Extract the [X, Y] coordinate from the center of the cell holding the provided text.  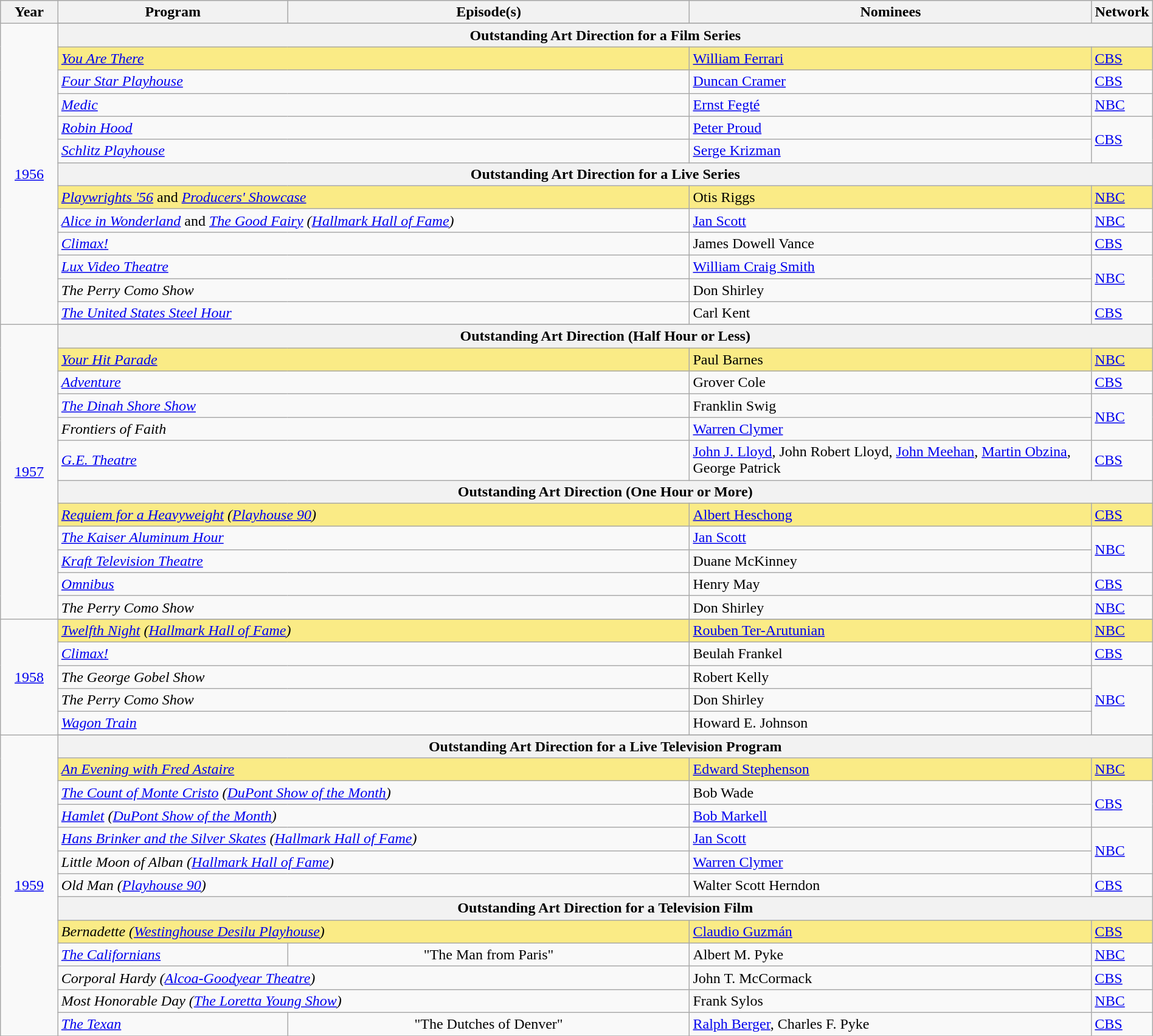
Robert Kelly [890, 677]
John T. McCormack [890, 978]
Duncan Cramer [890, 82]
"The Dutches of Denver" [489, 1024]
Kraft Television Theatre [373, 561]
Schlitz Playhouse [373, 151]
Wagon Train [373, 723]
Albert M. Pyke [890, 954]
Carl Kent [890, 313]
Old Man (Playhouse 90) [373, 885]
Grover Cole [890, 383]
Little Moon of Alban (Hallmark Hall of Fame) [373, 862]
Requiem for a Heavyweight (Playhouse 90) [373, 515]
Omnibus [373, 584]
Four Star Playhouse [373, 82]
Outstanding Art Direction for a Live Series [605, 174]
James Dowell Vance [890, 243]
The George Gobel Show [373, 677]
Outstanding Art Direction for a Live Television Program [605, 746]
Robin Hood [373, 128]
Claudio Guzmán [890, 931]
Otis Riggs [890, 197]
1956 [29, 174]
Hans Brinker and the Silver Skates (Hallmark Hall of Fame) [373, 839]
The Dinah Shore Show [373, 406]
Albert Heschong [890, 515]
Bob Wade [890, 793]
Henry May [890, 584]
1957 [29, 472]
Medic [373, 105]
Network [1122, 12]
Peter Proud [890, 128]
Ralph Berger, Charles F. Pyke [890, 1024]
Playwrights '56 and Producers' Showcase [373, 197]
1958 [29, 676]
Frank Sylos [890, 1001]
Outstanding Art Direction (Half Hour or Less) [605, 336]
Outstanding Art Direction (One Hour or More) [605, 492]
Howard E. Johnson [890, 723]
John J. Lloyd, John Robert Lloyd, John Meehan, Martin Obzina, George Patrick [890, 460]
Nominees [890, 12]
Lux Video Theatre [373, 266]
Duane McKinney [890, 561]
Paul Barnes [890, 360]
William Craig Smith [890, 266]
You Are There [373, 58]
Franklin Swig [890, 406]
Bob Markell [890, 816]
Your Hit Parade [373, 360]
Beulah Frankel [890, 653]
Year [29, 12]
The United States Steel Hour [373, 313]
Bernadette (Westinghouse Desilu Playhouse) [373, 931]
Most Honorable Day (The Loretta Young Show) [373, 1001]
Ernst Fegté [890, 105]
Rouben Ter-Arutunian [890, 630]
Corporal Hardy (Alcoa-Goodyear Theatre) [373, 978]
Serge Krizman [890, 151]
The Kaiser Aluminum Hour [373, 538]
Outstanding Art Direction for a Film Series [605, 35]
William Ferrari [890, 58]
Program [173, 12]
The Californians [173, 954]
Frontiers of Faith [373, 429]
G.E. Theatre [373, 460]
An Evening with Fred Astaire [373, 770]
Alice in Wonderland and The Good Fairy (Hallmark Hall of Fame) [373, 220]
The Count of Monte Cristo (DuPont Show of the Month) [373, 793]
The Texan [173, 1024]
Edward Stephenson [890, 770]
Outstanding Art Direction for a Television Film [605, 908]
Adventure [373, 383]
Walter Scott Herndon [890, 885]
Episode(s) [489, 12]
Twelfth Night (Hallmark Hall of Fame) [373, 630]
1959 [29, 886]
Hamlet (DuPont Show of the Month) [373, 816]
"The Man from Paris" [489, 954]
